Return the (x, y) coordinate for the center point of the cell that contains the specified text.  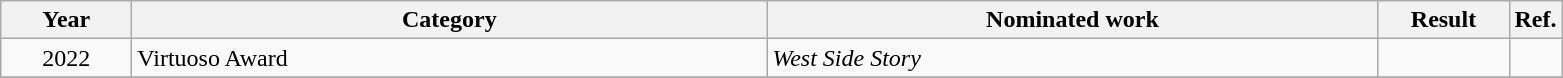
Nominated work (1072, 20)
Result (1444, 20)
Year (66, 20)
Ref. (1536, 20)
Virtuoso Award (450, 58)
2022 (66, 58)
West Side Story (1072, 58)
Category (450, 20)
